Return (x, y) of the center of cell containing provided text 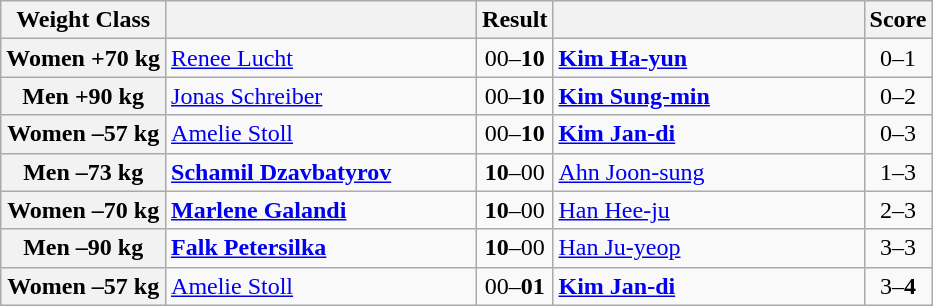
Kim Ha-yun (708, 58)
Kim Sung-min (708, 96)
Weight Class (84, 20)
3–4 (898, 286)
Ahn Joon-sung (708, 172)
Schamil Dzavbatyrov (322, 172)
Women +70 kg (84, 58)
Score (898, 20)
0–3 (898, 134)
Result (515, 20)
Renee Lucht (322, 58)
Marlene Galandi (322, 210)
Han Ju-yeop (708, 248)
Men –90 kg (84, 248)
0–1 (898, 58)
3–3 (898, 248)
Falk Petersilka (322, 248)
00–01 (515, 286)
2–3 (898, 210)
Han Hee-ju (708, 210)
1–3 (898, 172)
0–2 (898, 96)
Jonas Schreiber (322, 96)
Men –73 kg (84, 172)
Men +90 kg (84, 96)
Women –70 kg (84, 210)
